Find where the given text appears and provide that cell's center as [X, Y] coordinate. 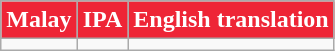
Malay [39, 20]
IPA [102, 20]
English translation [231, 20]
